Search for the cell housing the specified text and yield its (X, Y) center coordinate. 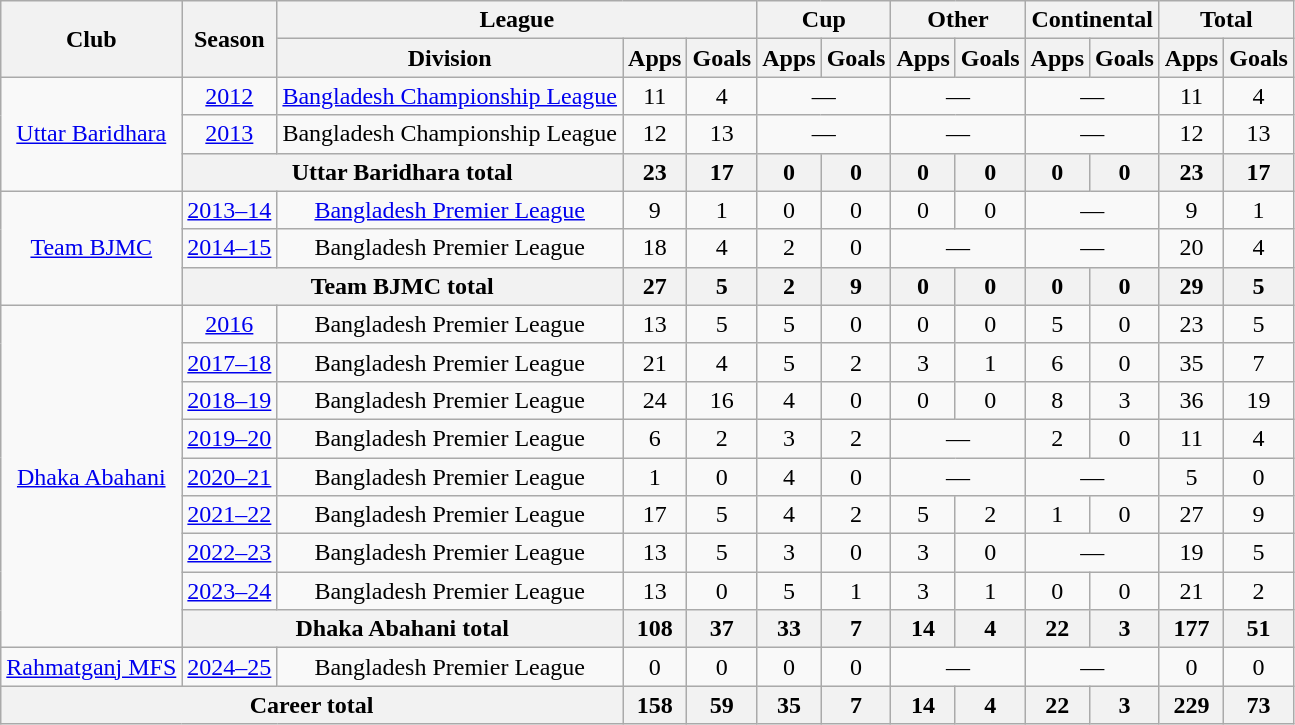
37 (722, 629)
League (517, 20)
Career total (312, 705)
2023–24 (230, 591)
2019–20 (230, 438)
Dhaka Abahani total (402, 629)
2012 (230, 96)
Total (1226, 20)
177 (1191, 629)
Rahmatganj MFS (92, 667)
59 (722, 705)
2014–15 (230, 248)
2016 (230, 324)
2018–19 (230, 400)
16 (722, 400)
2021–22 (230, 515)
158 (655, 705)
33 (789, 629)
Cup (824, 20)
18 (655, 248)
51 (1259, 629)
229 (1191, 705)
Team BJMC (92, 248)
Team BJMC total (402, 286)
Uttar Baridhara total (402, 172)
29 (1191, 286)
24 (655, 400)
36 (1191, 400)
2013 (230, 134)
Continental (1092, 20)
2020–21 (230, 477)
108 (655, 629)
Division (450, 58)
2022–23 (230, 553)
73 (1259, 705)
Season (230, 39)
2013–14 (230, 210)
Uttar Baridhara (92, 134)
Other (958, 20)
Club (92, 39)
Dhaka Abahani (92, 476)
20 (1191, 248)
8 (1057, 400)
2024–25 (230, 667)
2017–18 (230, 362)
